Extract the [x, y] coordinate from the center of the cell holding the provided text.  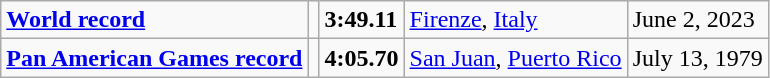
World record [154, 20]
3:49.11 [362, 20]
4:05.70 [362, 58]
June 2, 2023 [698, 20]
Pan American Games record [154, 58]
July 13, 1979 [698, 58]
Firenze, Italy [516, 20]
San Juan, Puerto Rico [516, 58]
